Scan for the cell matching the given text and deliver its [X, Y] coordinate at center. 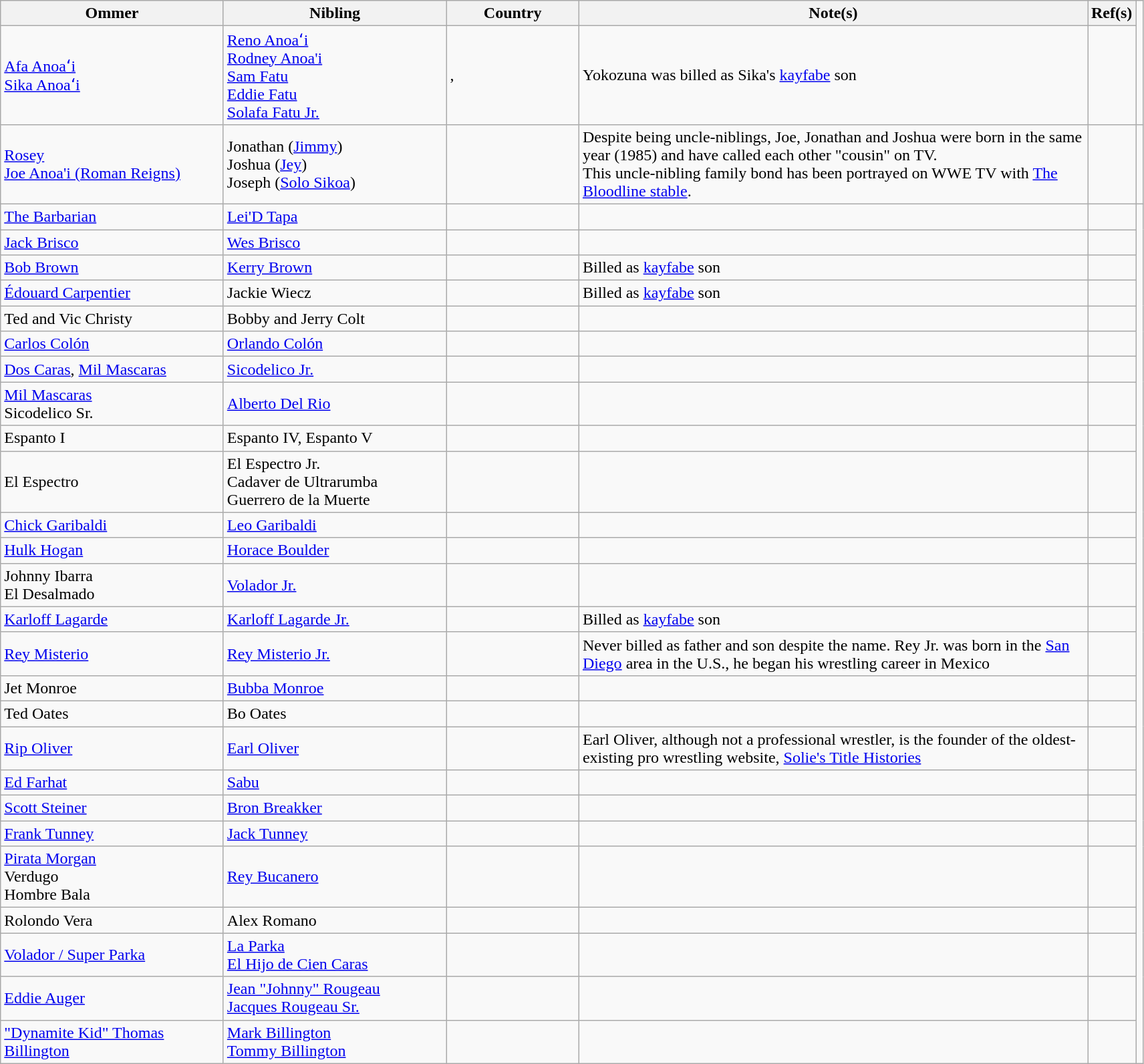
Bob Brown [112, 268]
Bo Oates [335, 713]
, [513, 75]
Jackie Wiecz [335, 293]
Espanto I [112, 438]
Scott Steiner [112, 808]
Dos Caras, Mil Mascaras [112, 369]
Rolondo Vera [112, 920]
Pirata MorganVerdugoHombre Bala [112, 877]
Ommer [112, 13]
Yokozuna was billed as Sika's kayfabe son [833, 75]
Earl Oliver, although not a professional wrestler, is the founder of the oldest-existing pro wrestling website, Solie's Title Histories [833, 748]
Frank Tunney [112, 834]
Jet Monroe [112, 688]
Ed Farhat [112, 783]
Alberto Del Rio [335, 403]
Karloff Lagarde Jr. [335, 619]
Ref(s) [1112, 13]
Rey Misterio Jr. [335, 653]
Rey Bucanero [335, 877]
The Barbarian [112, 216]
Rip Oliver [112, 748]
Rey Misterio [112, 653]
RoseyJoe Anoa'i (Roman Reigns) [112, 164]
Wes Brisco [335, 242]
Chick Garibaldi [112, 525]
Note(s) [833, 13]
Lei'D Tapa [335, 216]
Afa AnoaʻiSika Anoaʻi [112, 75]
Volador / Super Parka [112, 955]
"Dynamite Kid" Thomas Billington [112, 1042]
Sabu [335, 783]
Ted Oates [112, 713]
Volador Jr. [335, 585]
Ted and Vic Christy [112, 319]
Hulk Hogan [112, 550]
Never billed as father and son despite the name. Rey Jr. was born in the San Diego area in the U.S., he began his wrestling career in Mexico [833, 653]
Mark BillingtonTommy Billington [335, 1042]
Johnny IbarraEl Desalmado [112, 585]
Bobby and Jerry Colt [335, 319]
Leo Garibaldi [335, 525]
El Espectro [112, 482]
Eddie Auger [112, 998]
Kerry Brown [335, 268]
Earl Oliver [335, 748]
Jack Brisco [112, 242]
Reno AnoaʻiRodney Anoa'iSam FatuEddie Fatu Solafa Fatu Jr. [335, 75]
Bron Breakker [335, 808]
Country [513, 13]
Jonathan (Jimmy)Joshua (Jey)Joseph (Solo Sikoa) [335, 164]
Orlando Colón [335, 344]
Édouard Carpentier [112, 293]
Mil MascarasSicodelico Sr. [112, 403]
Jack Tunney [335, 834]
El Espectro Jr.Cadaver de UltrarumbaGuerrero de la Muerte [335, 482]
Alex Romano [335, 920]
Espanto IV, Espanto V [335, 438]
Carlos Colón [112, 344]
Bubba Monroe [335, 688]
Jean "Johnny" RougeauJacques Rougeau Sr. [335, 998]
La ParkaEl Hijo de Cien Caras [335, 955]
Horace Boulder [335, 550]
Karloff Lagarde [112, 619]
Sicodelico Jr. [335, 369]
Nibling [335, 13]
